Scan for the cell matching the given text and deliver its [x, y] coordinate at center. 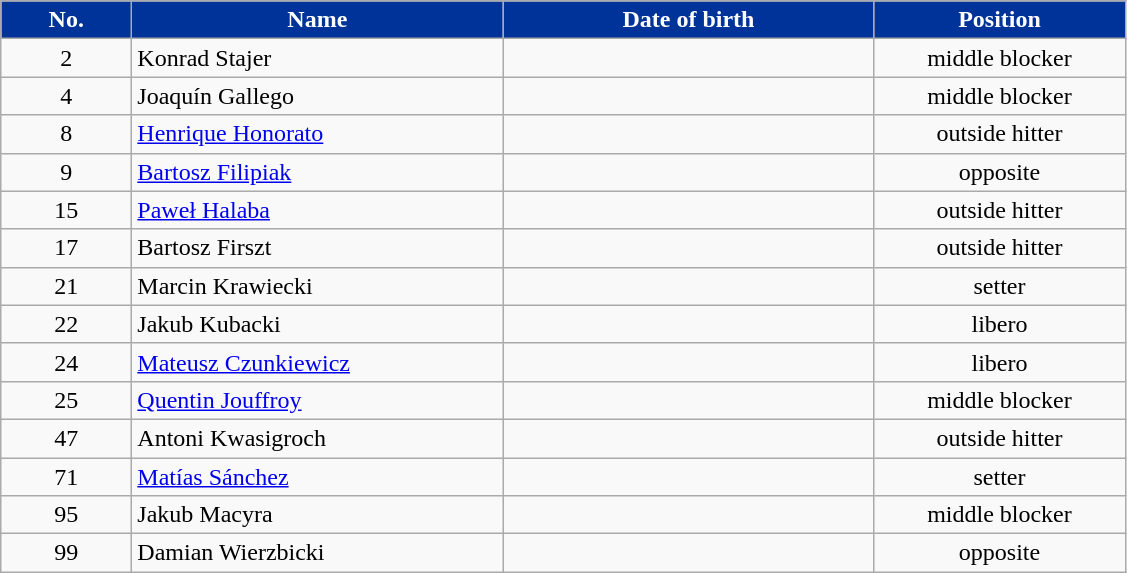
15 [66, 210]
95 [66, 515]
Damian Wierzbicki [318, 553]
Jakub Macyra [318, 515]
71 [66, 477]
17 [66, 248]
Bartosz Firszt [318, 248]
Antoni Kwasigroch [318, 438]
2 [66, 58]
Henrique Honorato [318, 134]
Jakub Kubacki [318, 324]
25 [66, 400]
99 [66, 553]
24 [66, 362]
Name [318, 20]
Paweł Halaba [318, 210]
Konrad Stajer [318, 58]
4 [66, 96]
47 [66, 438]
21 [66, 286]
Date of birth [688, 20]
22 [66, 324]
Position [1000, 20]
Joaquín Gallego [318, 96]
Matías Sánchez [318, 477]
8 [66, 134]
Quentin Jouffroy [318, 400]
Mateusz Czunkiewicz [318, 362]
Bartosz Filipiak [318, 172]
9 [66, 172]
No. [66, 20]
Marcin Krawiecki [318, 286]
